From the cell containing the given text, extract its center point as (x, y) coordinate. 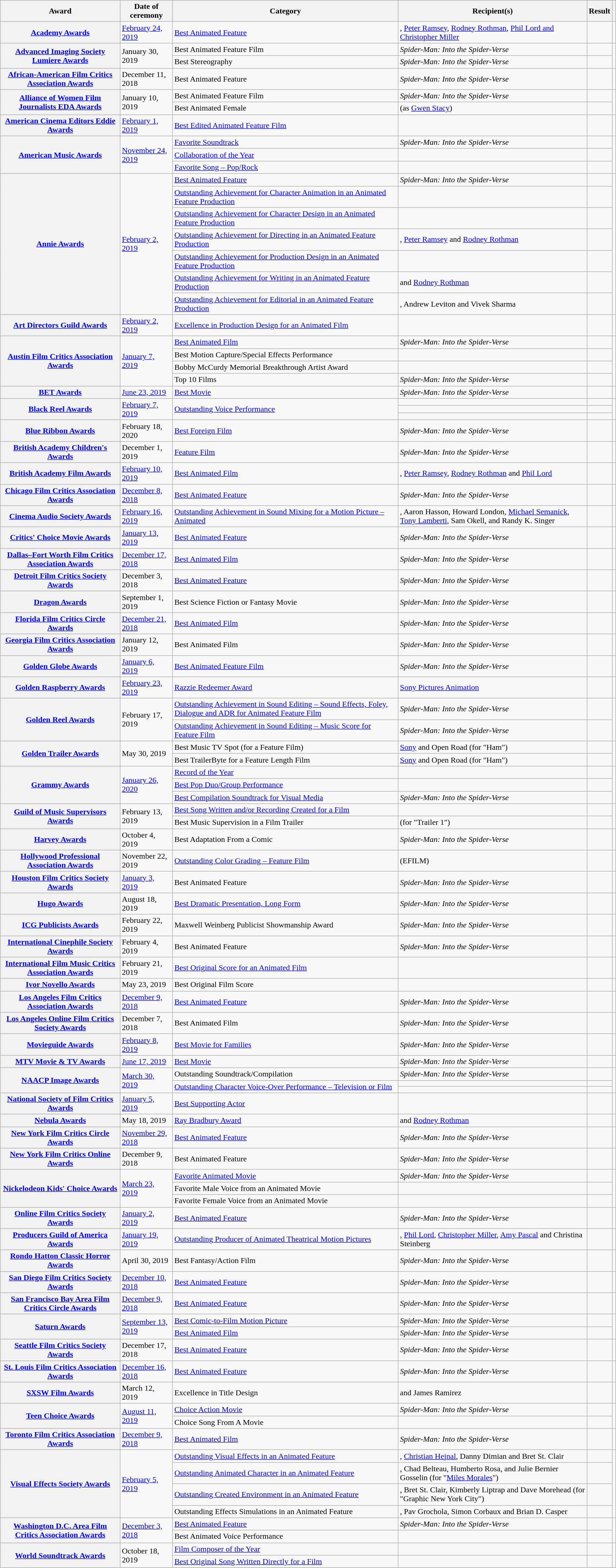
December 21, 2018 (146, 623)
January 10, 2019 (146, 102)
MTV Movie & TV Awards (60, 1061)
Favorite Animated Movie (285, 1176)
ICG Publicists Awards (60, 925)
January 5, 2019 (146, 1103)
, Peter Ramsey, Rodney Rothman and Phil Lord (493, 473)
Collaboration of the Year (285, 155)
January 30, 2019 (146, 56)
Teen Choice Awards (60, 1416)
February 17, 2019 (146, 720)
October 18, 2019 (146, 1555)
Nickelodeon Kids' Choice Awards (60, 1188)
Date of ceremony (146, 11)
Outstanding Achievement for Directing in an Animated Feature Production (285, 240)
September 1, 2019 (146, 602)
January 3, 2019 (146, 882)
December 16, 2018 (146, 1371)
Choice Song From A Movie (285, 1422)
January 13, 2019 (146, 538)
November 24, 2019 (146, 155)
November 22, 2019 (146, 861)
Favorite Soundtrack (285, 142)
Los Angeles Online Film Critics Society Awards (60, 1023)
International Cinephile Society Awards (60, 946)
March 23, 2019 (146, 1188)
Record of the Year (285, 772)
February 21, 2019 (146, 968)
Best Pop Duo/Group Performance (285, 785)
World Soundtrack Awards (60, 1555)
Favorite Male Voice from an Animated Movie (285, 1188)
Blue Ribbon Awards (60, 430)
February 1, 2019 (146, 125)
Nebula Awards (60, 1121)
February 23, 2019 (146, 688)
New York Film Critics Online Awards (60, 1159)
and James Ramirez (493, 1393)
BET Awards (60, 392)
Dallas–Fort Worth Film Critics Association Awards (60, 559)
Best Song Written and/or Recording Created for a Film (285, 810)
February 13, 2019 (146, 816)
February 22, 2019 (146, 925)
Best Original Score for an Animated Film (285, 968)
, Pav Grochola, Simon Corbaux and Brian D. Casper (493, 1511)
, Aaron Hasson, Howard London, Michael Semanick, Tony Lamberti, Sam Okell, and Randy K. Singer (493, 517)
February 24, 2019 (146, 32)
Best Comic-to-Film Motion Picture (285, 1320)
Washington D.C. Area Film Critics Association Awards (60, 1530)
Rondo Hatton Classic Horror Awards (60, 1261)
Film Composer of the Year (285, 1549)
Best Music Supervision in a Film Trailer (285, 822)
February 5, 2019 (146, 1484)
Guild of Music Supervisors Awards (60, 816)
Toronto Film Critics Association Awards (60, 1439)
December 1, 2019 (146, 452)
, Andrew Leviton and Vivek Sharma (493, 304)
Chicago Film Critics Association Awards (60, 495)
Detroit Film Critics Society Awards (60, 580)
Best Original Film Score (285, 985)
British Academy Children's Awards (60, 452)
Houston Film Critics Society Awards (60, 882)
January 26, 2020 (146, 785)
January 2, 2019 (146, 1218)
August 18, 2019 (146, 903)
May 18, 2019 (146, 1121)
Seattle Film Critics Society Awards (60, 1350)
Best Original Song Written Directly for a Film (285, 1561)
June 17, 2019 (146, 1061)
Dragon Awards (60, 602)
Sony Pictures Animation (493, 688)
Outstanding Character Voice-Over Performance – Television or Film (285, 1087)
Outstanding Animated Character in an Animated Feature (285, 1473)
American Cinema Editors Eddie Awards (60, 125)
November 29, 2018 (146, 1138)
Outstanding Color Grading – Feature Film (285, 861)
Outstanding Achievement for Editorial in an Animated Feature Production (285, 304)
Cinema Audio Society Awards (60, 517)
Ivor Novello Awards (60, 985)
Los Angeles Film Critics Association Awards (60, 1001)
Ray Bradbury Award (285, 1121)
Black Reel Awards (60, 409)
January 7, 2019 (146, 361)
International Film Music Critics Association Awards (60, 968)
Feature Film (285, 452)
(for "Trailer 1") (493, 822)
Hugo Awards (60, 903)
Outstanding Achievement in Sound Mixing for a Motion Picture – Animated (285, 517)
Best Edited Animated Feature Film (285, 125)
Florida Film Critics Circle Awards (60, 623)
Best Foreign Film (285, 430)
, Bret St. Clair, Kimberly Liptrap and Dave Morehead (for "Graphic New York City") (493, 1494)
May 23, 2019 (146, 985)
Outstanding Soundtrack/Compilation (285, 1074)
Best Music TV Spot (for a Feature Film) (285, 747)
Outstanding Achievement for Production Design in an Animated Feature Production (285, 261)
, Phil Lord, Christopher Miller, Amy Pascal and Christina Steinberg (493, 1239)
December 10, 2018 (146, 1282)
Excellence in Title Design (285, 1393)
December 11, 2018 (146, 79)
(EFILM) (493, 861)
March 30, 2019 (146, 1080)
Best Science Fiction or Fantasy Movie (285, 602)
Academy Awards (60, 32)
February 18, 2020 (146, 430)
Critics' Choice Movie Awards (60, 538)
Outstanding Visual Effects in an Animated Feature (285, 1456)
Online Film Critics Society Awards (60, 1218)
Outstanding Created Environment in an Animated Feature (285, 1494)
January 19, 2019 (146, 1239)
Art Directors Guild Awards (60, 325)
American Music Awards (60, 155)
February 8, 2019 (146, 1044)
Georgia Film Critics Association Awards (60, 645)
Best Dramatic Presentation, Long Form (285, 903)
Best Adaptation From a Comic (285, 840)
Excellence in Production Design for an Animated Film (285, 325)
Outstanding Achievement in Sound Editing – Music Score for Feature Film (285, 730)
Best Animated Voice Performance (285, 1536)
Category (285, 11)
NAACP Image Awards (60, 1080)
Best Supporting Actor (285, 1103)
Hollywood Professional Association Awards (60, 861)
Outstanding Achievement in Sound Editing – Sound Effects, Foley, Dialogue and ADR for Animated Feature Film (285, 709)
Razzie Redeemer Award (285, 688)
September 13, 2019 (146, 1327)
Outstanding Achievement for Writing in an Animated Feature Production (285, 282)
Best TrailerByte for a Feature Length Film (285, 760)
Outstanding Voice Performance (285, 409)
British Academy Film Awards (60, 473)
Annie Awards (60, 244)
, Chad Belteau, Humberto Rosa, and Julie Bernier Gosselin (for "Miles Morales") (493, 1473)
Result (600, 11)
February 10, 2019 (146, 473)
January 6, 2019 (146, 666)
Outstanding Producer of Animated Theatrical Motion Pictures (285, 1239)
Best Animated Female (285, 108)
April 30, 2019 (146, 1261)
St. Louis Film Critics Association Awards (60, 1371)
Top 10 Films (285, 380)
San Diego Film Critics Society Awards (60, 1282)
June 23, 2019 (146, 392)
Austin Film Critics Association Awards (60, 361)
December 8, 2018 (146, 495)
October 4, 2019 (146, 840)
Visual Effects Society Awards (60, 1484)
(as Gwen Stacy) (493, 108)
Favorite Female Voice from an Animated Movie (285, 1201)
Golden Trailer Awards (60, 753)
March 12, 2019 (146, 1393)
Grammy Awards (60, 785)
Advanced Imaging Society Lumiere Awards (60, 56)
, Christian Hejnal, Danny Dimian and Bret St. Clair (493, 1456)
Alliance of Women Film Journalists EDA Awards (60, 102)
Outstanding Achievement for Character Design in an Animated Feature Production (285, 218)
African-American Film Critics Association Awards (60, 79)
Recipient(s) (493, 11)
National Society of Film Critics Awards (60, 1103)
Best Compilation Soundtrack for Visual Media (285, 797)
Maxwell Weinberg Publicist Showmanship Award (285, 925)
February 16, 2019 (146, 517)
Outstanding Achievement for Character Animation in an Animated Feature Production (285, 197)
February 4, 2019 (146, 946)
August 11, 2019 (146, 1416)
May 30, 2019 (146, 753)
Golden Raspberry Awards (60, 688)
Golden Reel Awards (60, 720)
January 12, 2019 (146, 645)
Producers Guild of America Awards (60, 1239)
Best Stereography (285, 62)
Golden Globe Awards (60, 666)
December 7, 2018 (146, 1023)
SXSW Film Awards (60, 1393)
Best Fantasy/Action Film (285, 1261)
San Francisco Bay Area Film Critics Circle Awards (60, 1303)
Award (60, 11)
, Peter Ramsey, Rodney Rothman, Phil Lord and Christopher Miller (493, 32)
Harvey Awards (60, 840)
Favorite Song – Pop/Rock (285, 167)
February 7, 2019 (146, 409)
Best Motion Capture/Special Effects Performance (285, 355)
Outstanding Effects Simulations in an Animated Feature (285, 1511)
New York Film Critics Circle Awards (60, 1138)
Saturn Awards (60, 1327)
Movieguide Awards (60, 1044)
Best Movie for Families (285, 1044)
, Peter Ramsey and Rodney Rothman (493, 240)
Choice Action Movie (285, 1410)
Bobby McCurdy Memorial Breakthrough Artist Award (285, 367)
